Provide the (x, y) coordinate of the cell's center where the given text is located.  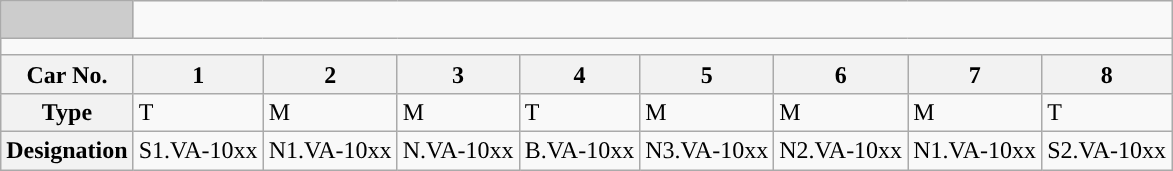
S1.VA-10xx (198, 150)
7 (975, 74)
N3.VA-10xx (707, 150)
2 (330, 74)
S2.VA-10xx (1107, 150)
B.VA-10xx (580, 150)
6 (841, 74)
1 (198, 74)
8 (1107, 74)
3 (458, 74)
Car No. (67, 74)
N2.VA-10xx (841, 150)
Type (67, 112)
5 (707, 74)
4 (580, 74)
Designation (67, 150)
N.VA-10xx (458, 150)
